Pinpoint the cell where the given text exists, returning its (x, y) midpoint coordinate. 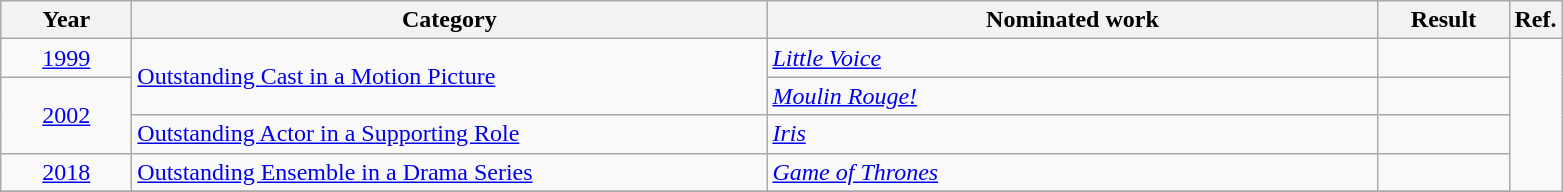
2002 (66, 115)
Ref. (1536, 20)
Game of Thrones (1072, 172)
Year (66, 20)
Outstanding Actor in a Supporting Role (450, 134)
Outstanding Cast in a Motion Picture (450, 77)
Little Voice (1072, 58)
Moulin Rouge! (1072, 96)
2018 (66, 172)
Result (1444, 20)
Category (450, 20)
Iris (1072, 134)
Nominated work (1072, 20)
1999 (66, 58)
Outstanding Ensemble in a Drama Series (450, 172)
